Locate the cell with the specified text and output its [x, y] center coordinate. 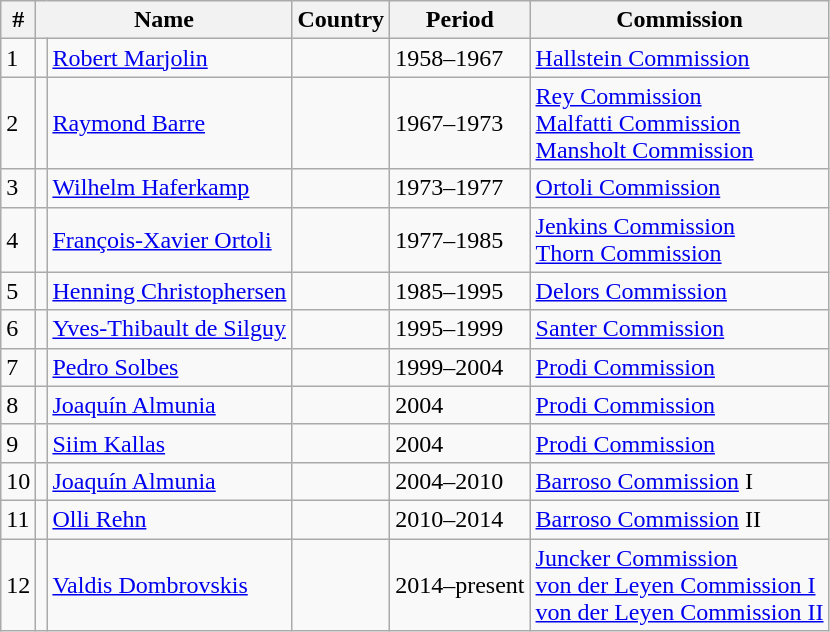
1 [18, 58]
Wilhelm Haferkamp [170, 188]
Period [460, 20]
3 [18, 188]
1958–1967 [460, 58]
François-Xavier Ortoli [170, 240]
5 [18, 291]
Delors Commission [680, 291]
Hallstein Commission [680, 58]
Ortoli Commission [680, 188]
2 [18, 123]
Name [164, 20]
Barroso Commission II [680, 519]
4 [18, 240]
Valdis Dombrovskis [170, 584]
# [18, 20]
2014–present [460, 584]
Siim Kallas [170, 443]
1977–1985 [460, 240]
8 [18, 405]
10 [18, 481]
Henning Christophersen [170, 291]
11 [18, 519]
1967–1973 [460, 123]
12 [18, 584]
Juncker Commissionvon der Leyen Commission Ivon der Leyen Commission II [680, 584]
1995–1999 [460, 329]
Commission [680, 20]
Barroso Commission I [680, 481]
Santer Commission [680, 329]
7 [18, 367]
Rey CommissionMalfatti CommissionMansholt Commission [680, 123]
Pedro Solbes [170, 367]
2004–2010 [460, 481]
6 [18, 329]
2010–2014 [460, 519]
1999–2004 [460, 367]
Olli Rehn [170, 519]
1985–1995 [460, 291]
Robert Marjolin [170, 58]
Country [341, 20]
1973–1977 [460, 188]
9 [18, 443]
Jenkins CommissionThorn Commission [680, 240]
Raymond Barre [170, 123]
Yves-Thibault de Silguy [170, 329]
